Detect which cell encompasses the target text, then output its (X, Y) center coordinate. 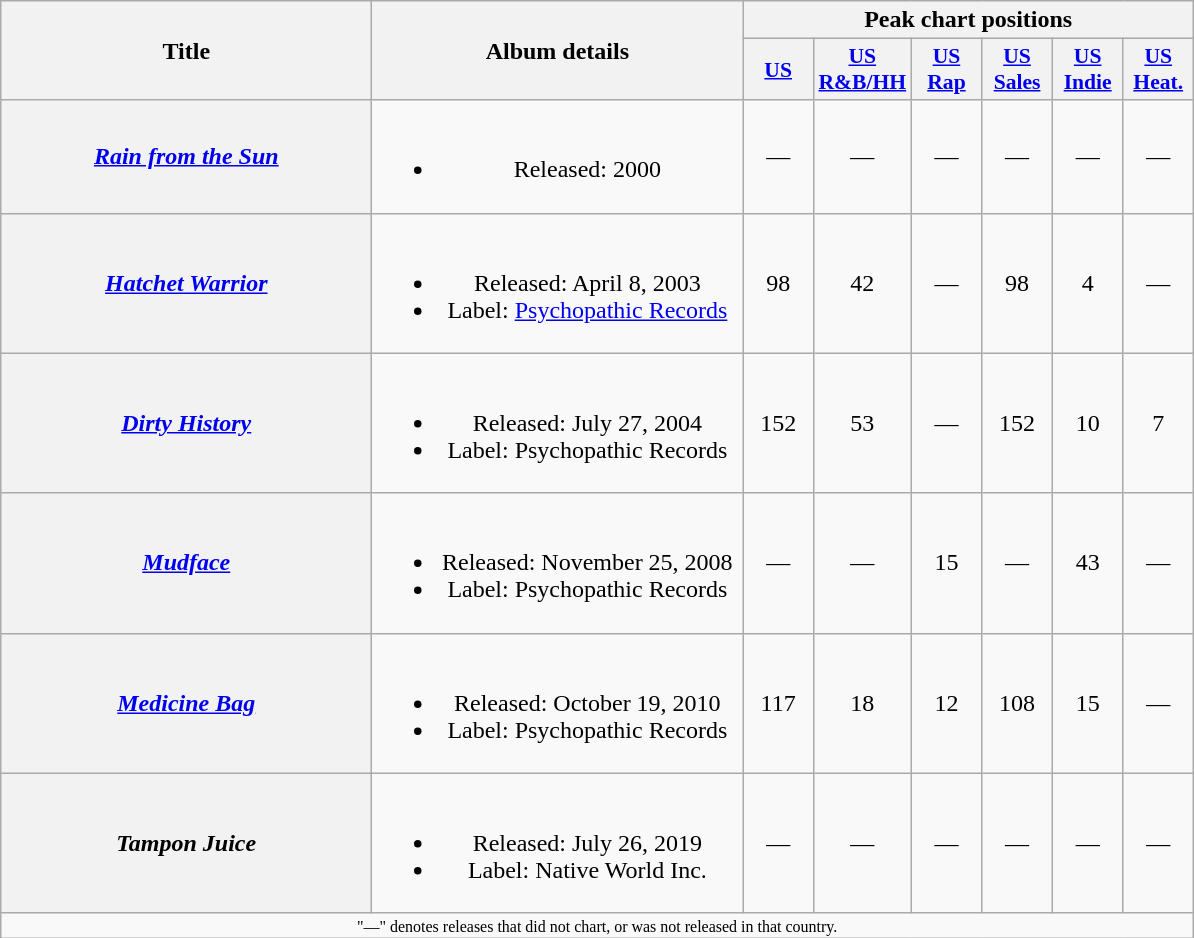
Released: October 19, 2010Label: Psychopathic Records (558, 703)
Rain from the Sun (186, 156)
Dirty History (186, 423)
43 (1088, 563)
US Sales (1018, 70)
US (778, 70)
Peak chart positions (968, 20)
Released: 2000 (558, 156)
53 (862, 423)
Hatchet Warrior (186, 283)
Mudface (186, 563)
Medicine Bag (186, 703)
7 (1158, 423)
108 (1018, 703)
12 (946, 703)
US Indie (1088, 70)
US R&B/HH (862, 70)
42 (862, 283)
US Heat. (1158, 70)
Released: July 26, 2019Label: Native World Inc. (558, 843)
Released: November 25, 2008Label: Psychopathic Records (558, 563)
10 (1088, 423)
Released: April 8, 2003Label: Psychopathic Records (558, 283)
Tampon Juice (186, 843)
US Rap (946, 70)
Title (186, 50)
4 (1088, 283)
Album details (558, 50)
117 (778, 703)
"—" denotes releases that did not chart, or was not released in that country. (598, 925)
Released: July 27, 2004Label: Psychopathic Records (558, 423)
18 (862, 703)
